Provide the (x, y) coordinate of the cell's center where the given text is located.  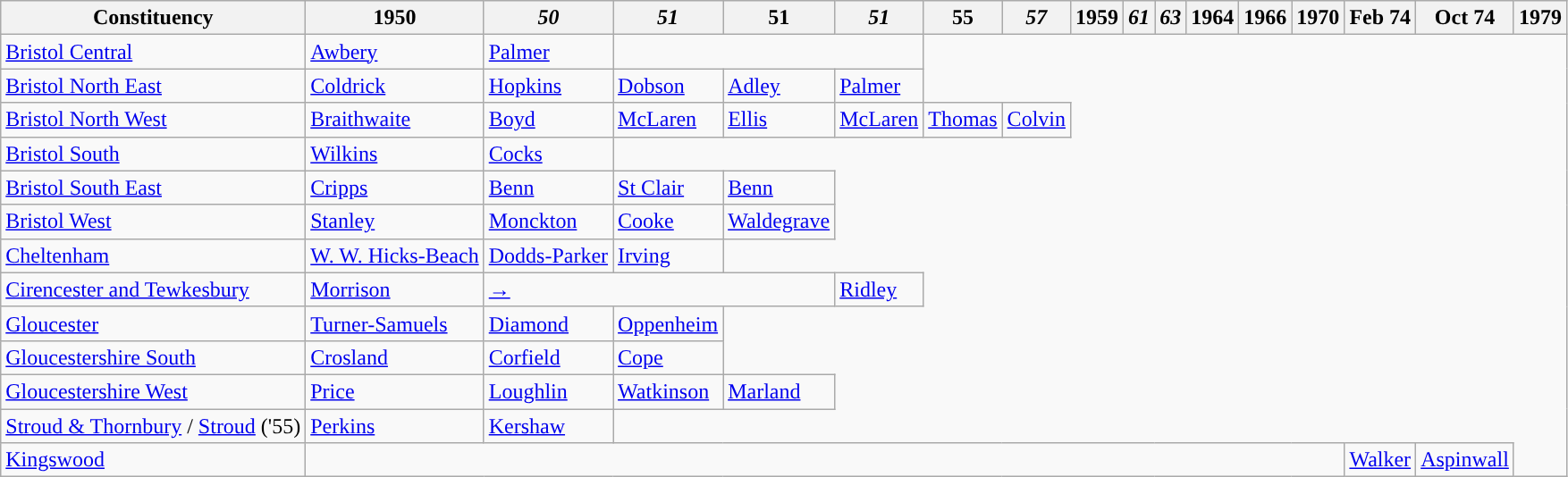
Cirencester and Tewkesbury (154, 289)
Stroud & Thornbury / Stroud ('55) (154, 426)
Cooke (669, 222)
Irving (669, 255)
Bristol North East (154, 86)
Feb 74 (1380, 18)
Oppenheim (669, 323)
Bristol North West (154, 120)
W. W. Hicks-Beach (395, 255)
Perkins (395, 426)
Oct 74 (1465, 18)
Cocks (548, 154)
Bristol South (154, 154)
Coldrick (395, 86)
57 (1036, 18)
Ridley (880, 289)
→ (659, 289)
Colvin (1036, 120)
Cheltenham (154, 255)
Watkinson (669, 391)
Monckton (548, 222)
Corfield (548, 357)
Gloucestershire West (154, 391)
63 (1171, 18)
Waldegrave (780, 222)
Braithwaite (395, 120)
Price (395, 391)
Turner-Samuels (395, 323)
Constituency (154, 18)
61 (1139, 18)
Walker (1380, 460)
Morrison (395, 289)
Dobson (669, 86)
Bristol Central (154, 52)
Wilkins (395, 154)
55 (963, 18)
1950 (395, 18)
Gloucester (154, 323)
Aspinwall (1465, 460)
Bristol West (154, 222)
Bristol South East (154, 188)
Dodds-Parker (548, 255)
Cope (669, 357)
Thomas (963, 120)
Marland (780, 391)
1959 (1096, 18)
St Clair (669, 188)
Stanley (395, 222)
Kingswood (154, 460)
1979 (1539, 18)
1970 (1318, 18)
Boyd (548, 120)
1966 (1266, 18)
Diamond (548, 323)
Gloucestershire South (154, 357)
50 (548, 18)
1964 (1212, 18)
Crosland (395, 357)
Adley (780, 86)
Cripps (395, 188)
Loughlin (548, 391)
Kershaw (548, 426)
Awbery (395, 52)
Ellis (780, 120)
Hopkins (548, 86)
